Detect which cell encompasses the target text, then output its (x, y) center coordinate. 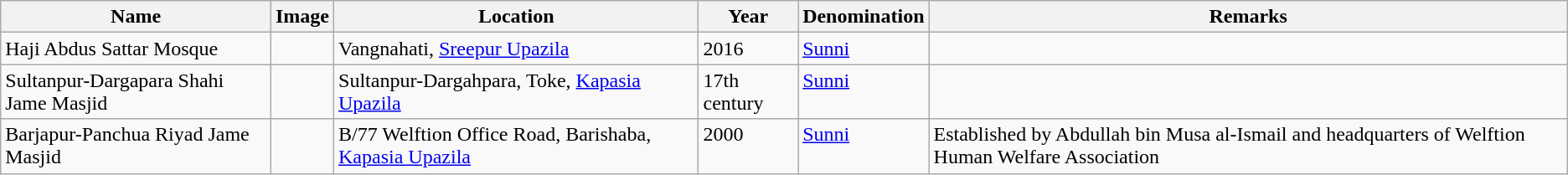
2000 (749, 146)
Name (136, 17)
Vangnahati, Sreepur Upazila (516, 49)
Established by Abdullah bin Musa al-Ismail and headquarters of Welftion Human Welfare Association (1248, 146)
Location (516, 17)
2016 (749, 49)
Haji Abdus Sattar Mosque (136, 49)
B/77 Welftion Office Road, Barishaba, Kapasia Upazila (516, 146)
Denomination (864, 17)
Sultanpur-Dargapara Shahi Jame Masjid (136, 92)
Sultanpur-Dargahpara, Toke, Kapasia Upazila (516, 92)
Remarks (1248, 17)
Year (749, 17)
Image (302, 17)
Barjapur-Panchua Riyad Jame Masjid (136, 146)
17th century (749, 92)
